Return the (x, y) coordinate for the center point of the cell that contains the specified text.  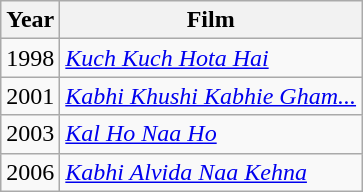
Kal Ho Naa Ho (211, 134)
Film (211, 20)
2003 (30, 134)
Kabhi Khushi Kabhie Gham... (211, 96)
Kabhi Alvida Naa Kehna (211, 172)
1998 (30, 58)
Year (30, 20)
Kuch Kuch Hota Hai (211, 58)
2001 (30, 96)
2006 (30, 172)
